Extract the (x, y) coordinate from the center of the cell holding the provided text.  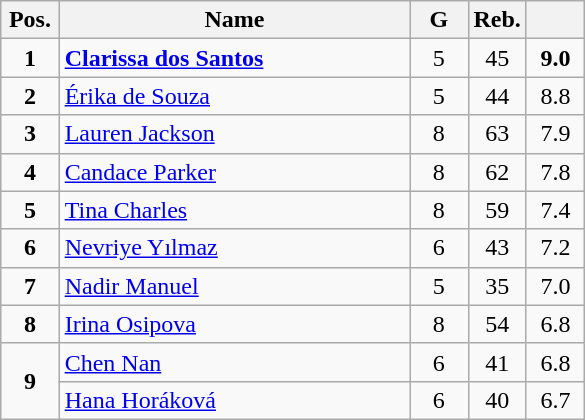
6.7 (555, 400)
59 (497, 210)
40 (497, 400)
Tina Charles (234, 210)
41 (497, 362)
63 (497, 134)
1 (30, 58)
7.2 (555, 248)
9 (30, 381)
G (439, 20)
7.9 (555, 134)
Lauren Jackson (234, 134)
Nevriye Yılmaz (234, 248)
54 (497, 324)
Clarissa dos Santos (234, 58)
3 (30, 134)
45 (497, 58)
Pos. (30, 20)
Érika de Souza (234, 96)
Hana Horáková (234, 400)
Irina Osipova (234, 324)
2 (30, 96)
4 (30, 172)
62 (497, 172)
Reb. (497, 20)
9.0 (555, 58)
7.8 (555, 172)
Candace Parker (234, 172)
7.0 (555, 286)
43 (497, 248)
7.4 (555, 210)
7 (30, 286)
8.8 (555, 96)
Nadir Manuel (234, 286)
Name (234, 20)
44 (497, 96)
35 (497, 286)
Chen Nan (234, 362)
